Locate the cell with the specified text and output its [X, Y] center coordinate. 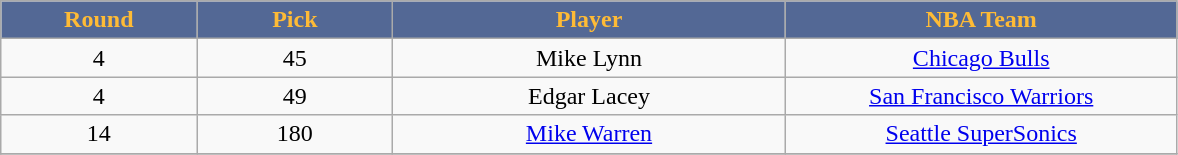
Mike Warren [589, 134]
NBA Team [981, 20]
180 [295, 134]
Chicago Bulls [981, 58]
Round [99, 20]
14 [99, 134]
45 [295, 58]
49 [295, 96]
San Francisco Warriors [981, 96]
Seattle SuperSonics [981, 134]
Pick [295, 20]
Mike Lynn [589, 58]
Player [589, 20]
Edgar Lacey [589, 96]
